Locate the cell with the specified text and output its (X, Y) center coordinate. 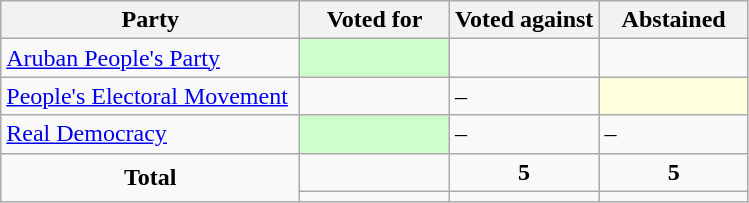
Aruban People's Party (150, 58)
Abstained (674, 20)
Real Democracy (150, 134)
Voted against (524, 20)
Party (150, 20)
Voted for (375, 20)
Total (150, 178)
People's Electoral Movement (150, 96)
